Detect which cell encompasses the target text, then output its [x, y] center coordinate. 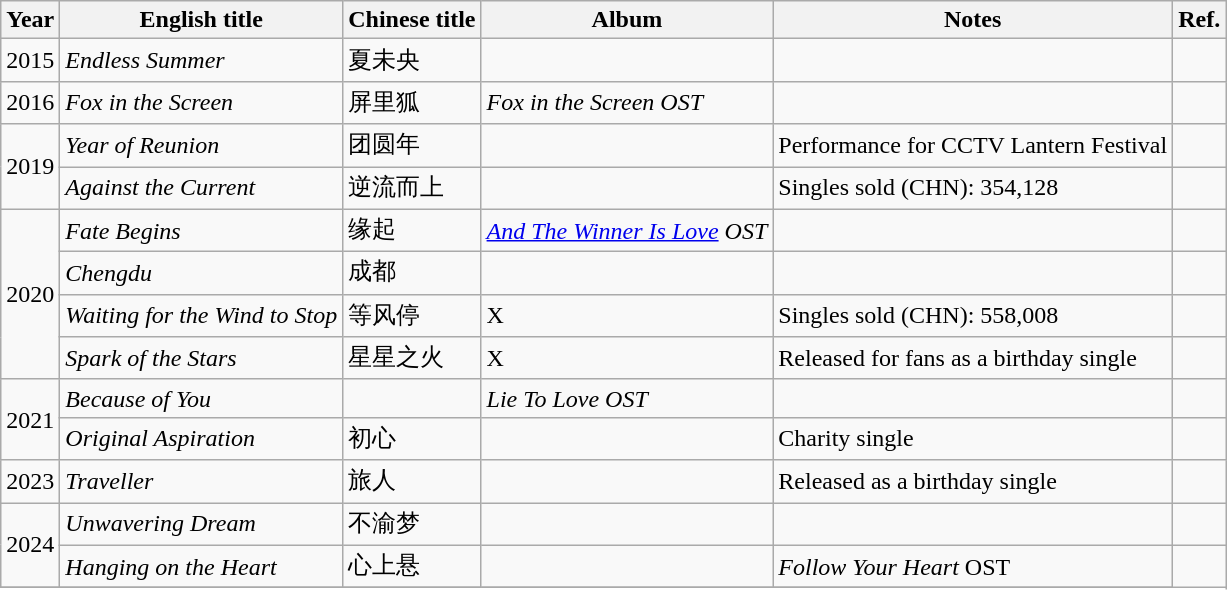
旅人 [412, 482]
2015 [30, 60]
心上悬 [412, 566]
Against the Current [202, 188]
不渝梦 [412, 524]
Hanging on the Heart [202, 566]
Ref. [1200, 20]
缘起 [412, 230]
Notes [973, 20]
Fate Begins [202, 230]
Follow Your Heart OST [973, 566]
Album [627, 20]
And The Winner Is Love OST [627, 230]
English title [202, 20]
Original Aspiration [202, 438]
夏未央 [412, 60]
Performance for CCTV Lantern Festival [973, 146]
屏里狐 [412, 102]
Singles sold (CHN): 558,008 [973, 316]
Traveller [202, 482]
Chengdu [202, 274]
Year [30, 20]
Released for fans as a birthday single [973, 358]
团圆年 [412, 146]
逆流而上 [412, 188]
Singles sold (CHN): 354,128 [973, 188]
2016 [30, 102]
2019 [30, 166]
Year of Reunion [202, 146]
Endless Summer [202, 60]
初心 [412, 438]
Charity single [973, 438]
Lie To Love OST [627, 398]
2021 [30, 420]
Fox in the Screen OST [627, 102]
2024 [30, 544]
星星之火 [412, 358]
Chinese title [412, 20]
2023 [30, 482]
Spark of the Stars [202, 358]
Fox in the Screen [202, 102]
2020 [30, 294]
Because of You [202, 398]
Released as a birthday single [973, 482]
等风停 [412, 316]
成都 [412, 274]
Waiting for the Wind to Stop [202, 316]
Unwavering Dream [202, 524]
